Pinpoint the cell where the given text exists, returning its (X, Y) midpoint coordinate. 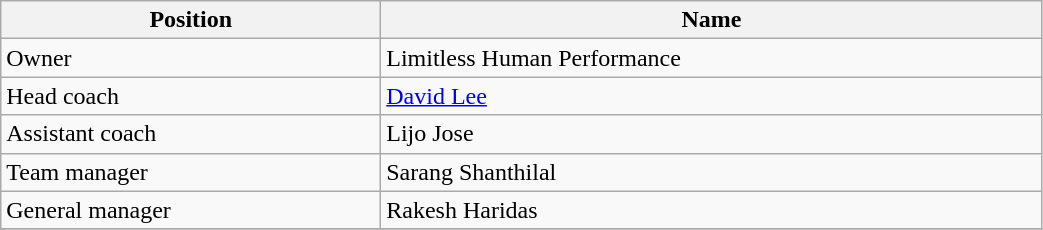
Position (191, 20)
Sarang Shanthilal (712, 172)
Limitless Human Performance (712, 58)
Team manager (191, 172)
Name (712, 20)
Lijo Jose (712, 134)
General manager (191, 210)
Rakesh Haridas (712, 210)
Assistant coach (191, 134)
Head coach (191, 96)
Owner (191, 58)
David Lee (712, 96)
